Pinpoint the cell where the given text exists, returning its (X, Y) midpoint coordinate. 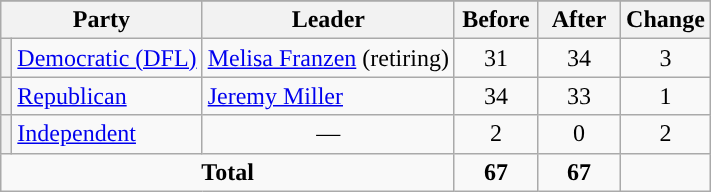
Change (666, 20)
— (328, 134)
Democratic (DFL) (107, 58)
Total (228, 172)
Independent (107, 134)
Melisa Franzen (retiring) (328, 58)
3 (666, 58)
After (580, 20)
0 (580, 134)
Leader (328, 20)
33 (580, 96)
Before (496, 20)
31 (496, 58)
Party (102, 20)
1 (666, 96)
Jeremy Miller (328, 96)
Republican (107, 96)
